Find where the given text appears and provide that cell's center as (X, Y) coordinate. 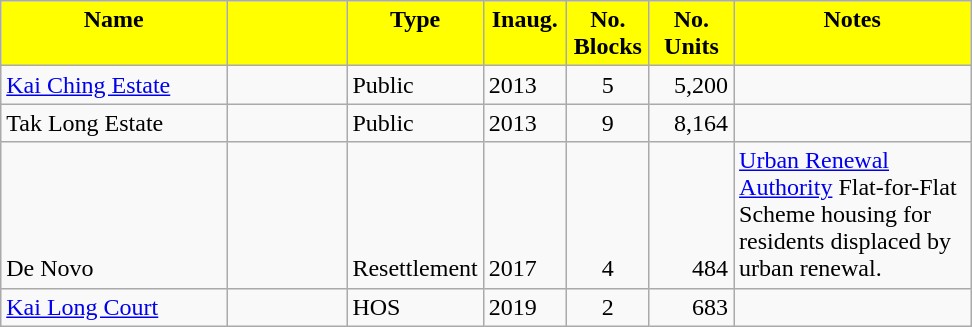
5 (608, 85)
De Novo (114, 215)
Notes (852, 34)
Kai Ching Estate (114, 85)
484 (691, 215)
5,200 (691, 85)
683 (691, 307)
2 (608, 307)
No. Blocks (608, 34)
Type (415, 34)
2019 (524, 307)
Urban Renewal Authority Flat-for-Flat Scheme housing for residents displaced by urban renewal. (852, 215)
4 (608, 215)
Inaug. (524, 34)
Name (114, 34)
8,164 (691, 123)
Tak Long Estate (114, 123)
Resettlement (415, 215)
No. Units (691, 34)
9 (608, 123)
2017 (524, 215)
Kai Long Court (114, 307)
HOS (415, 307)
